Detect which cell encompasses the target text, then output its [x, y] center coordinate. 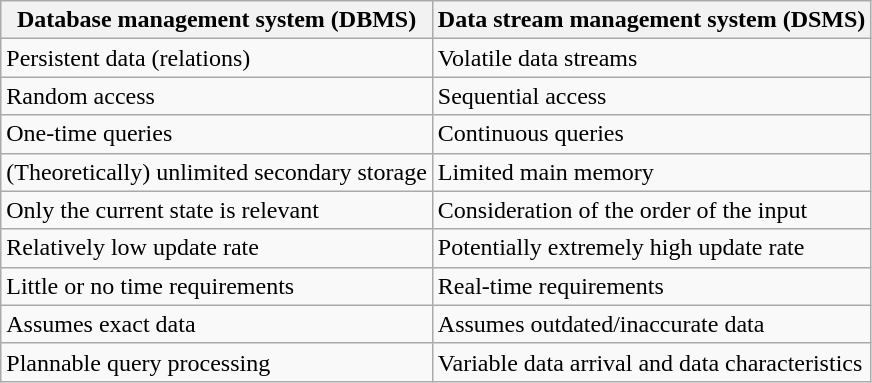
Sequential access [652, 96]
Consideration of the order of the input [652, 210]
Data stream management system (DSMS) [652, 20]
(Theoretically) unlimited secondary storage [217, 172]
Volatile data streams [652, 58]
Little or no time requirements [217, 286]
Continuous queries [652, 134]
Assumes outdated/inaccurate data [652, 324]
Variable data arrival and data characteristics [652, 362]
Relatively low update rate [217, 248]
Random access [217, 96]
Assumes exact data [217, 324]
One-time queries [217, 134]
Plannable query processing [217, 362]
Database management system (DBMS) [217, 20]
Real-time requirements [652, 286]
Only the current state is relevant [217, 210]
Limited main memory [652, 172]
Persistent data (relations) [217, 58]
Potentially extremely high update rate [652, 248]
